For the text-containing cell, return its midpoint in [x, y] coordinate format. 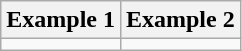
Example 2 [180, 20]
Example 1 [61, 20]
